Return the (x, y) coordinate for the center point of the cell that contains the specified text.  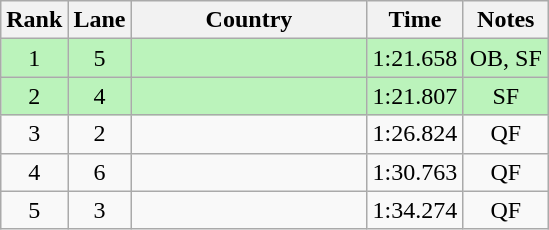
Time (415, 20)
Lane (100, 20)
1:21.807 (415, 96)
Country (249, 20)
1:34.274 (415, 210)
SF (506, 96)
1 (34, 58)
1:26.824 (415, 134)
1:30.763 (415, 172)
OB, SF (506, 58)
6 (100, 172)
Rank (34, 20)
Notes (506, 20)
1:21.658 (415, 58)
